Pinpoint the cell where the given text exists, returning its [X, Y] midpoint coordinate. 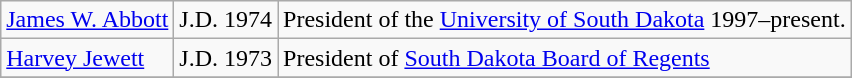
J.D. 1974 [226, 20]
James W. Abbott [88, 20]
President of the University of South Dakota 1997–present. [565, 20]
Harvey Jewett [88, 58]
J.D. 1973 [226, 58]
President of South Dakota Board of Regents [565, 58]
